From the cell containing the given text, extract its center point as (X, Y) coordinate. 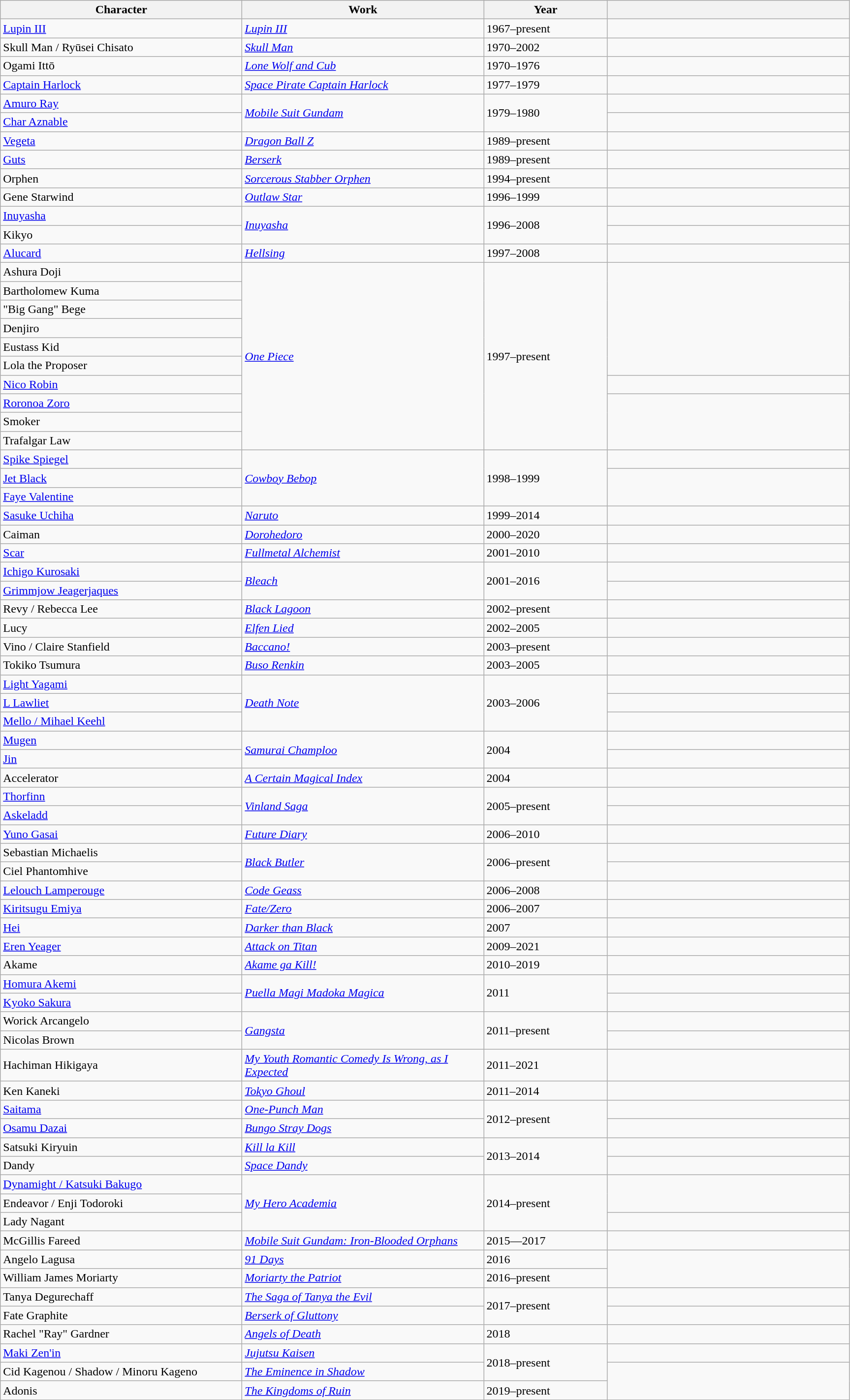
My Youth Romantic Comedy Is Wrong, as I Expected (363, 1065)
2014–present (545, 1203)
Ichigo Kurosaki (121, 572)
2006–present (545, 862)
Fullmetal Alchemist (363, 553)
Yuno Gasai (121, 834)
2006–2007 (545, 909)
Space Dandy (363, 1166)
The Eminence in Shadow (363, 1371)
Eustass Kid (121, 347)
Char Aznable (121, 122)
2003–2006 (545, 703)
Black Lagoon (363, 609)
Angels of Death (363, 1334)
2017–present (545, 1306)
Osamu Dazai (121, 1128)
1979–1980 (545, 113)
Alucard (121, 253)
Black Butler (363, 862)
Mugen (121, 740)
Endeavor / Enji Todoroki (121, 1203)
1999–2014 (545, 515)
Tanya Degurechaff (121, 1297)
2018 (545, 1334)
Dragon Ball Z (363, 141)
Moriarty the Patriot (363, 1278)
1977–1979 (545, 85)
Dynamight / Katsuki Bakugo (121, 1184)
1996–2008 (545, 225)
2006–2008 (545, 890)
91 Days (363, 1259)
Bartholomew Kuma (121, 291)
Attack on Titan (363, 946)
McGillis Fareed (121, 1241)
Cid Kagenou / Shadow / Minoru Kageno (121, 1371)
Grimmjow Jeagerjaques (121, 591)
Angelo Lagusa (121, 1259)
Kikyo (121, 235)
2012–present (545, 1119)
Ken Kaneki (121, 1090)
Kiritsugu Emiya (121, 909)
Lady Nagant (121, 1222)
Lola the Proposer (121, 366)
The Saga of Tanya the Evil (363, 1297)
Kill la Kill (363, 1147)
2002–2005 (545, 628)
Elfen Lied (363, 628)
Character (121, 10)
2011 (545, 993)
Dorohedoro (363, 534)
Askeladd (121, 815)
Adonis (121, 1390)
2003–2005 (545, 665)
Cowboy Bebop (363, 478)
1997–present (545, 356)
Sebastian Michaelis (121, 853)
Sorcerous Stabber Orphen (363, 178)
2019–present (545, 1390)
A Certain Magical Index (363, 778)
2015—2017 (545, 1241)
Scar (121, 553)
Darker than Black (363, 928)
Jin (121, 759)
Akame (121, 965)
2000–2020 (545, 534)
Skull Man (363, 47)
2016 (545, 1259)
Gene Starwind (121, 197)
2001–2010 (545, 553)
Saitama (121, 1109)
2011–2021 (545, 1065)
Mobile Suit Gundam (363, 113)
Code Geass (363, 890)
2003–present (545, 647)
Mobile Suit Gundam: Iron-Blooded Orphans (363, 1241)
Berserk (363, 159)
Amuro Ray (121, 103)
Tokyo Ghoul (363, 1090)
Caiman (121, 534)
Lucy (121, 628)
Maki Zen'in (121, 1353)
Lelouch Lamperouge (121, 890)
Ashura Doji (121, 272)
Jujutsu Kaisen (363, 1353)
Nico Robin (121, 384)
Fate/Zero (363, 909)
1998–1999 (545, 478)
Akame ga Kill! (363, 965)
2016–present (545, 1278)
Fate Graphite (121, 1315)
Hachiman Hikigaya (121, 1065)
Faye Valentine (121, 497)
Sasuke Uchiha (121, 515)
Satsuki Kiryuin (121, 1147)
Nicolas Brown (121, 1040)
Thorfinn (121, 796)
2011–2014 (545, 1090)
Ogami Ittō (121, 66)
2005–present (545, 806)
Kyoko Sakura (121, 1002)
Future Diary (363, 834)
Tokiko Tsumura (121, 665)
1970–2002 (545, 47)
Roronoa Zoro (121, 403)
Outlaw Star (363, 197)
Baccano! (363, 647)
Samurai Champloo (363, 749)
Bungo Stray Dogs (363, 1128)
Smoker (121, 422)
Mello / Mihael Keehl (121, 721)
Skull Man / Ryūsei Chisato (121, 47)
L Lawliet (121, 703)
My Hero Academia (363, 1203)
Lone Wolf and Cub (363, 66)
Guts (121, 159)
2010–2019 (545, 965)
Work (363, 10)
Orphen (121, 178)
Vinland Saga (363, 806)
2007 (545, 928)
Berserk of Gluttony (363, 1315)
Vino / Claire Stanfield (121, 647)
Homura Akemi (121, 984)
Captain Harlock (121, 85)
1997–2008 (545, 253)
The Kingdoms of Ruin (363, 1390)
Dandy (121, 1166)
2011–present (545, 1030)
Trafalgar Law (121, 440)
"Big Gang" Bege (121, 310)
2002–present (545, 609)
Denjiro (121, 328)
Rachel "Ray" Gardner (121, 1334)
Worick Arcangelo (121, 1021)
Gangsta (363, 1030)
Accelerator (121, 778)
Puella Magi Madoka Magica (363, 993)
Year (545, 10)
2013–2014 (545, 1156)
Jet Black (121, 478)
Light Yagami (121, 684)
Revy / Rebecca Lee (121, 609)
2009–2021 (545, 946)
Death Note (363, 703)
Eren Yeager (121, 946)
1970–1976 (545, 66)
2018–present (545, 1362)
Ciel Phantomhive (121, 871)
One-Punch Man (363, 1109)
Hei (121, 928)
1994–present (545, 178)
Bleach (363, 581)
Hellsing (363, 253)
Space Pirate Captain Harlock (363, 85)
Naruto (363, 515)
One Piece (363, 356)
2006–2010 (545, 834)
William James Moriarty (121, 1278)
Vegeta (121, 141)
Buso Renkin (363, 665)
2001–2016 (545, 581)
Spike Spiegel (121, 459)
1996–1999 (545, 197)
1967–present (545, 29)
